Capture the cell that displays the provided text and extract its (x, y) central coordinate. 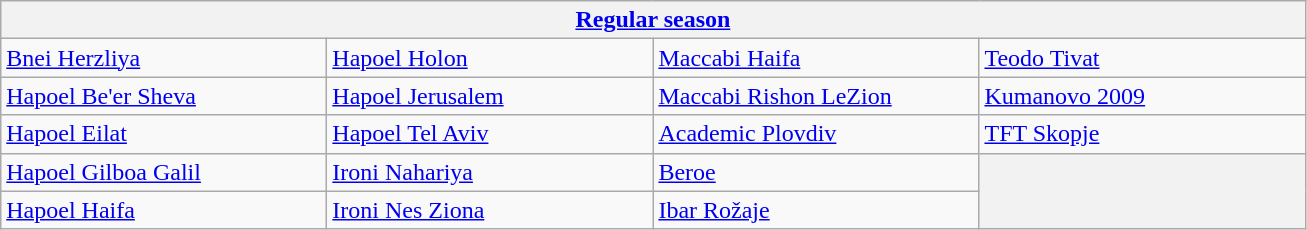
Kumanovo 2009 (1142, 96)
Hapoel Holon (490, 58)
Ibar Rožaje (816, 210)
Ironi Nes Ziona (490, 210)
Regular season (653, 20)
Academic Plovdiv (816, 134)
Hapoel Eilat (164, 134)
Maccabi Haifa (816, 58)
Hapoel Be'er Sheva (164, 96)
Hapoel Jerusalem (490, 96)
Teodo Tivat (1142, 58)
Hapoel Gilboa Galil (164, 172)
Maccabi Rishon LeZion (816, 96)
Ironi Nahariya (490, 172)
Bnei Herzliya (164, 58)
Hapoel Haifa (164, 210)
TFT Skopje (1142, 134)
Hapoel Tel Aviv (490, 134)
Beroe (816, 172)
